From the cell containing the given text, extract its center point as [X, Y] coordinate. 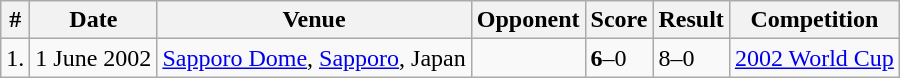
Venue [314, 20]
Sapporo Dome, Sapporo, Japan [314, 58]
Opponent [528, 20]
1 June 2002 [94, 58]
Date [94, 20]
6–0 [619, 58]
8–0 [691, 58]
2002 World Cup [814, 58]
Result [691, 20]
Competition [814, 20]
Score [619, 20]
# [16, 20]
1. [16, 58]
